Extract the (X, Y) coordinate from the center of the cell holding the provided text.  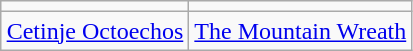
The Mountain Wreath (300, 31)
Cetinje Octoechos (95, 31)
